Pinpoint the cell where the given text exists, returning its (x, y) midpoint coordinate. 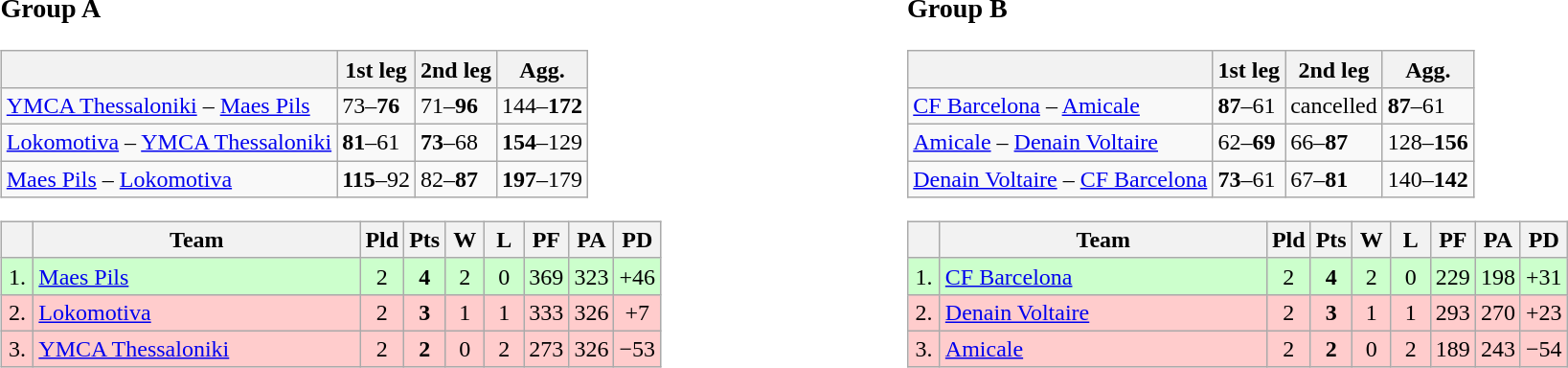
73–68 (456, 143)
323 (592, 276)
369 (546, 276)
Maes Pils – Lokomotiva (169, 179)
62–69 (1249, 143)
Lokomotiva (197, 312)
198 (1498, 276)
+23 (1544, 312)
−53 (638, 349)
154–129 (542, 143)
81–61 (376, 143)
Maes Pils (197, 276)
66–87 (1334, 143)
CF Barcelona – Amicale (1060, 105)
229 (1452, 276)
273 (546, 349)
cancelled (1334, 105)
128–156 (1427, 143)
115–92 (376, 179)
Amicale (1103, 349)
73–76 (376, 105)
189 (1452, 349)
Denain Voltaire – CF Barcelona (1060, 179)
YMCA Thessaloniki – Maes Pils (169, 105)
Lokomotiva – YMCA Thessaloniki (169, 143)
270 (1498, 312)
+7 (638, 312)
Denain Voltaire (1103, 312)
73–61 (1249, 179)
140–142 (1427, 179)
243 (1498, 349)
67–81 (1334, 179)
Amicale – Denain Voltaire (1060, 143)
293 (1452, 312)
144–172 (542, 105)
YMCA Thessaloniki (197, 349)
−54 (1544, 349)
197–179 (542, 179)
82–87 (456, 179)
+31 (1544, 276)
333 (546, 312)
+46 (638, 276)
71–96 (456, 105)
CF Barcelona (1103, 276)
